Provide the (x, y) coordinate of the cell's center where the given text is located.  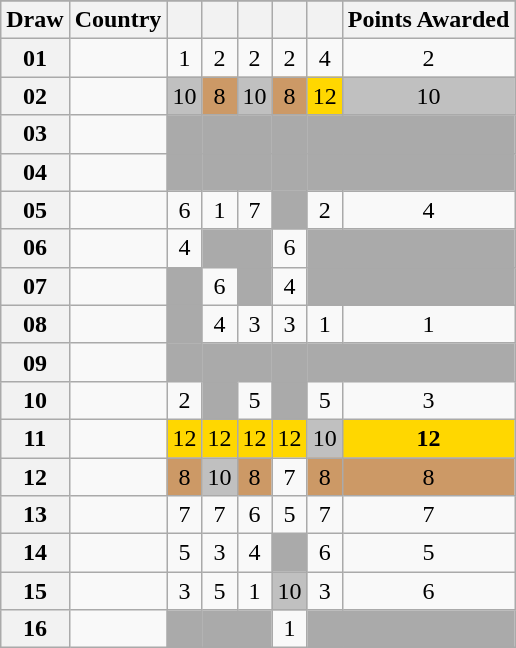
15 (35, 591)
06 (35, 248)
Draw (35, 20)
07 (35, 286)
01 (35, 58)
13 (35, 515)
04 (35, 172)
03 (35, 134)
Country (118, 20)
09 (35, 362)
11 (35, 438)
08 (35, 324)
05 (35, 210)
14 (35, 553)
02 (35, 96)
16 (35, 629)
Points Awarded (428, 20)
